Return the (x, y) coordinate for the center point of the cell that contains the specified text.  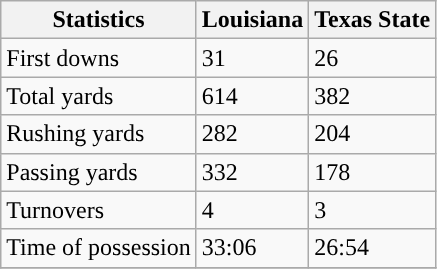
382 (372, 96)
26:54 (372, 248)
Louisiana (252, 20)
Statistics (99, 20)
204 (372, 134)
Total yards (99, 96)
Rushing yards (99, 134)
4 (252, 210)
Passing yards (99, 172)
178 (372, 172)
332 (252, 172)
3 (372, 210)
Turnovers (99, 210)
26 (372, 58)
31 (252, 58)
Texas State (372, 20)
33:06 (252, 248)
First downs (99, 58)
282 (252, 134)
614 (252, 96)
Time of possession (99, 248)
